Extract the [X, Y] coordinate from the center of the cell holding the provided text.  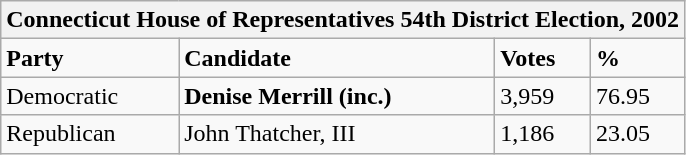
76.95 [637, 96]
Votes [543, 58]
3,959 [543, 96]
Democratic [90, 96]
Connecticut House of Representatives 54th District Election, 2002 [343, 20]
% [637, 58]
23.05 [637, 134]
Republican [90, 134]
Party [90, 58]
Denise Merrill (inc.) [337, 96]
John Thatcher, III [337, 134]
Candidate [337, 58]
1,186 [543, 134]
